Scan for the cell matching the given text and deliver its [x, y] coordinate at center. 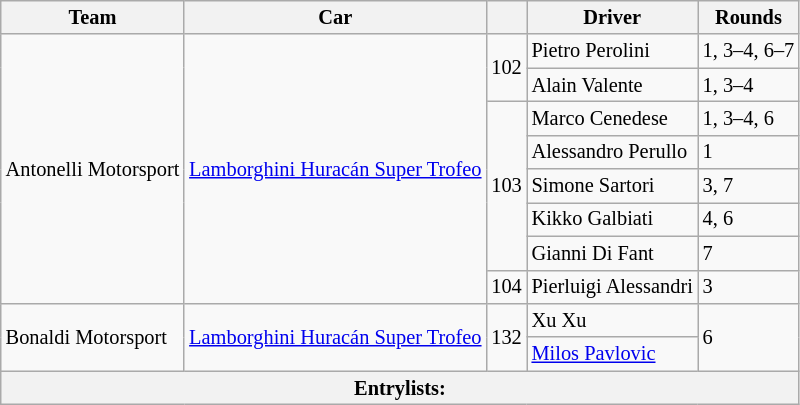
Gianni Di Fant [612, 253]
Alain Valente [612, 85]
Milos Pavlovic [612, 354]
3 [748, 287]
1, 3–4, 6–7 [748, 51]
Rounds [748, 17]
102 [506, 68]
1, 3–4, 6 [748, 118]
Simone Sartori [612, 186]
132 [506, 336]
Car [335, 17]
Kikko Galbiati [612, 219]
7 [748, 253]
1 [748, 152]
Bonaldi Motorsport [93, 336]
Marco Cenedese [612, 118]
6 [748, 336]
Pietro Perolini [612, 51]
103 [506, 185]
Entrylists: [400, 388]
Antonelli Motorsport [93, 168]
Xu Xu [612, 320]
104 [506, 287]
Team [93, 17]
4, 6 [748, 219]
Pierluigi Alessandri [612, 287]
Alessandro Perullo [612, 152]
Driver [612, 17]
3, 7 [748, 186]
1, 3–4 [748, 85]
